From the cell containing the given text, extract its center point as [x, y] coordinate. 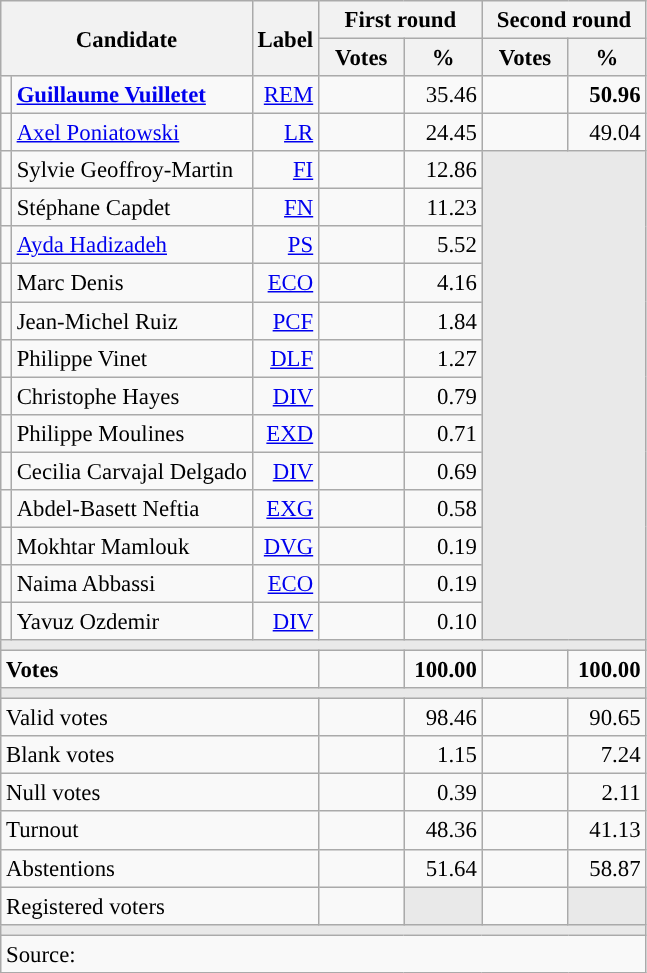
Jean-Michel Ruiz [132, 321]
58.87 [607, 868]
0.58 [443, 509]
Abstentions [160, 868]
7.24 [607, 755]
1.84 [443, 321]
REM [285, 95]
Valid votes [160, 718]
2.11 [607, 793]
0.69 [443, 471]
51.64 [443, 868]
98.46 [443, 718]
Stéphane Capdet [132, 208]
Ayda Hadizadeh [132, 245]
1.15 [443, 755]
Christophe Hayes [132, 396]
Philippe Moulines [132, 433]
4.16 [443, 283]
Cecilia Carvajal Delgado [132, 471]
50.96 [607, 95]
Mokhtar Mamlouk [132, 546]
5.52 [443, 245]
PS [285, 245]
Abdel-Basett Neftia [132, 509]
Marc Denis [132, 283]
DLF [285, 358]
24.45 [443, 133]
Blank votes [160, 755]
Philippe Vinet [132, 358]
Registered voters [160, 906]
0.71 [443, 433]
Yavuz Ozdemir [132, 621]
EXD [285, 433]
48.36 [443, 831]
90.65 [607, 718]
Candidate [126, 38]
41.13 [607, 831]
EXG [285, 509]
First round [400, 20]
Second round [564, 20]
FN [285, 208]
Source: [324, 954]
12.86 [443, 170]
DVG [285, 546]
PCF [285, 321]
0.10 [443, 621]
0.39 [443, 793]
Turnout [160, 831]
35.46 [443, 95]
Axel Poniatowski [132, 133]
Sylvie Geoffroy-Martin [132, 170]
1.27 [443, 358]
Guillaume Vuilletet [132, 95]
LR [285, 133]
Label [285, 38]
49.04 [607, 133]
11.23 [443, 208]
Null votes [160, 793]
0.79 [443, 396]
FI [285, 170]
Naima Abbassi [132, 584]
